For the text-containing cell, return its midpoint in [X, Y] coordinate format. 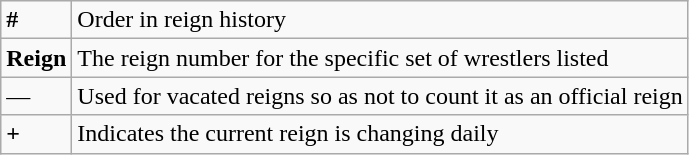
— [36, 96]
# [36, 20]
Reign [36, 58]
+ [36, 134]
Order in reign history [380, 20]
The reign number for the specific set of wrestlers listed [380, 58]
Indicates the current reign is changing daily [380, 134]
Used for vacated reigns so as not to count it as an official reign [380, 96]
